Detect which cell encompasses the target text, then output its [x, y] center coordinate. 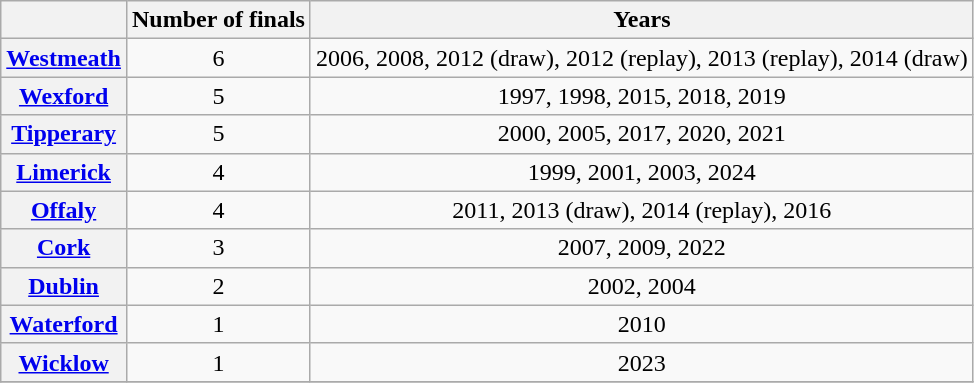
Dublin [64, 286]
1997, 1998, 2015, 2018, 2019 [642, 96]
Wicklow [64, 362]
2006, 2008, 2012 (draw), 2012 (replay), 2013 (replay), 2014 (draw) [642, 58]
1999, 2001, 2003, 2024 [642, 172]
Limerick [64, 172]
Offaly [64, 210]
Cork [64, 248]
Tipperary [64, 134]
Wexford [64, 96]
Westmeath [64, 58]
2023 [642, 362]
2000, 2005, 2017, 2020, 2021 [642, 134]
Years [642, 20]
3 [218, 248]
2007, 2009, 2022 [642, 248]
Number of finals [218, 20]
2010 [642, 324]
6 [218, 58]
2 [218, 286]
2011, 2013 (draw), 2014 (replay), 2016 [642, 210]
2002, 2004 [642, 286]
Waterford [64, 324]
